Return the [x, y] coordinate for the center point of the cell that contains the specified text.  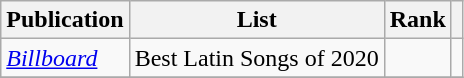
Best Latin Songs of 2020 [256, 58]
Rank [418, 20]
Publication [65, 20]
List [256, 20]
Billboard [65, 58]
